Output the [X, Y] coordinate of the center of the cell containing the given text.  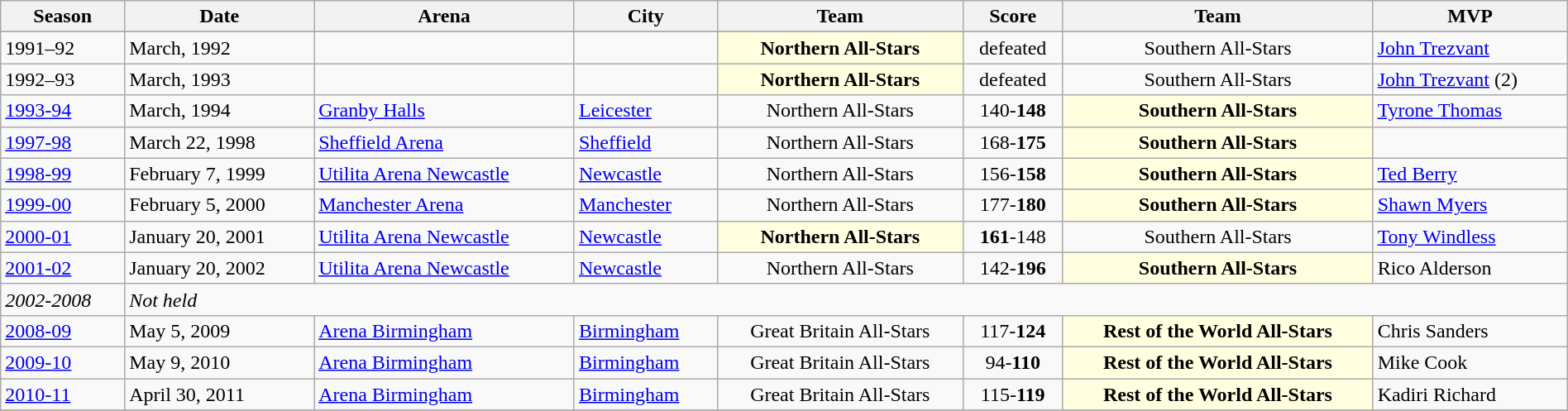
2009-10 [63, 362]
Mike Cook [1470, 362]
156-158 [1013, 174]
Date [220, 17]
142-196 [1013, 268]
2010-11 [63, 394]
Tyrone Thomas [1470, 111]
1993-94 [63, 111]
1997-98 [63, 142]
May 9, 2010 [220, 362]
March, 1992 [220, 48]
Season [63, 17]
January 20, 2001 [220, 237]
Sheffield [645, 142]
161-148 [1013, 237]
2000-01 [63, 237]
Granby Halls [445, 111]
March, 1994 [220, 111]
May 5, 2009 [220, 331]
February 5, 2000 [220, 205]
Ted Berry [1470, 174]
Tony Windless [1470, 237]
Kadiri Richard [1470, 394]
Score [1013, 17]
1991–92 [63, 48]
2001-02 [63, 268]
177-180 [1013, 205]
City [645, 17]
Shawn Myers [1470, 205]
January 20, 2002 [220, 268]
Manchester Arena [445, 205]
Not held [847, 299]
Sheffield Arena [445, 142]
Rico Alderson [1470, 268]
March 22, 1998 [220, 142]
117-124 [1013, 331]
168-175 [1013, 142]
Chris Sanders [1470, 331]
1999-00 [63, 205]
2002-2008 [63, 299]
MVP [1470, 17]
94-110 [1013, 362]
March, 1993 [220, 79]
Leicester [645, 111]
John Trezvant (2) [1470, 79]
April 30, 2011 [220, 394]
140-148 [1013, 111]
Manchester [645, 205]
John Trezvant [1470, 48]
February 7, 1999 [220, 174]
Arena [445, 17]
115-119 [1013, 394]
1992–93 [63, 79]
1998-99 [63, 174]
2008-09 [63, 331]
